Pinpoint the cell where the given text exists, returning its (X, Y) midpoint coordinate. 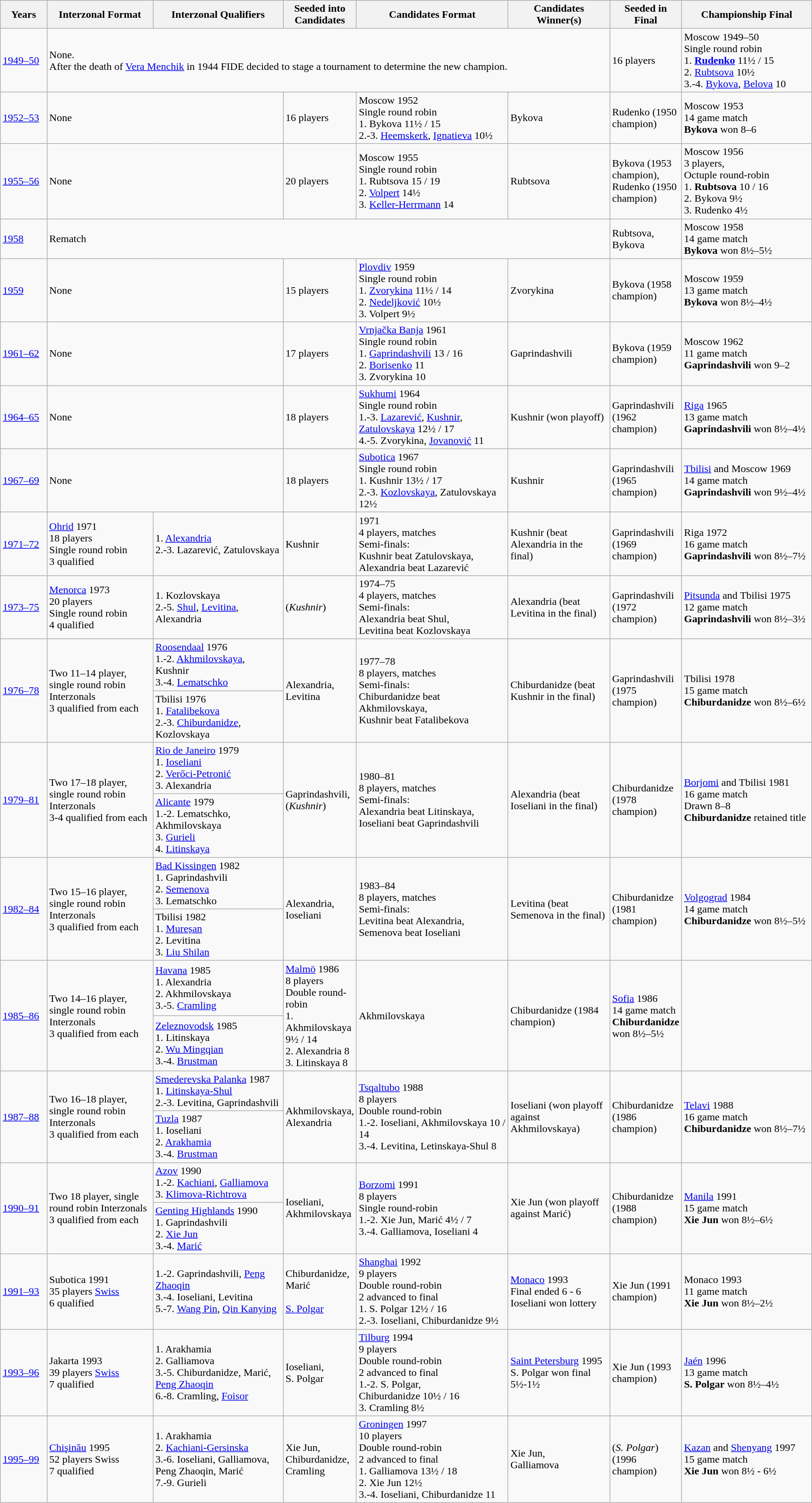
Monaco 199311 game matchXie Jun won 8½–2½ (747, 1291)
Rubtsova (559, 181)
Riga 196513 game matchGaprindashvili won 8½–4½ (747, 417)
20 players (320, 181)
Havana 19851. Alexandria2. Akhmilovskaya3.-5. Cramling (218, 988)
Chiburdanidze (1981 champion) (646, 909)
Gaprindashvili (1962 champion) (646, 417)
Genting Highlands 19901. Gaprindashvili2. Xie Jun3.-4. Marić (218, 1228)
Sofia 198614 game matchChiburdanidze won 8½–5½ (646, 1016)
Moscow 1952Single round robin1. Bykova 11½ / 152.-3. Heemskerk, Ignatieva 10½ (432, 118)
Azov 19901.-2. Kachiani, Galliamova3. Klimova-Richtrova (218, 1182)
1987–88 (23, 1117)
Bykova (1959 champion) (646, 354)
Moscow 1949–50Single round robin1. Rudenko 11½ / 152. Rubtsova 10½3.-4. Bykova, Belova 10 (747, 60)
Borjomi and Tbilisi 198116 game matchDrawn 8–8Chiburdanidze retained title (747, 800)
Kazan and Shenyang 199715 game matchXie Jun won 8½ - 6½ (747, 1459)
Kushnir (won playoff) (559, 417)
15 players (320, 290)
Akhmilovskaya,Alexandria (320, 1117)
1985–86 (23, 1016)
Xie Jun (1993 champion) (646, 1372)
Jakarta 199339 players Swiss7 qualified (100, 1372)
Moscow 195913 game matchBykova won 8½–4½ (747, 290)
Alicante 19791.-2. Lematschko, Akhmilovskaya3. Gurieli4. Litinskaya (218, 826)
Interzonal Qualifiers (218, 15)
Championship Final (747, 15)
Volgograd 198414 game matchChiburdanidze won 8½–5½ (747, 909)
Zvorykina (559, 290)
Gaprindashvili,(Kushnir) (320, 800)
Rubtsova,Bykova (646, 239)
1.-2. Gaprindashvili, Peng Zhaoqin3.-4. Ioseliani, Levitina5.-7. Wang Pin, Qin Kanying (218, 1291)
17 players (320, 354)
1. Alexandria2.-3. Lazarević, Zatulovskaya (218, 544)
Borzomi 19918 playersSingle round-robin1.-2. Xie Jun, Marić 4½ / 73.-4. Galliamova, Ioseliani 4 (432, 1208)
Two 15–16 player, single round robin Interzonals3 qualified from each (100, 909)
Seeded into Candidates (320, 15)
Tbilisi 19821. Mureșan2. Levitina3. Liu Shilan (218, 935)
Gaprindashvili (1972 champion) (646, 607)
1967–69 (23, 480)
Manila 199115 game matchXie Jun won 8½–6½ (747, 1208)
Tuzla 19871. Ioseliani2. Arakhamia3.-4. Brustman (218, 1137)
Subotica 1967Single round robin1. Kushnir 13½ / 172.-3. Kozlovskaya, Zatulovskaya 12½ (432, 480)
Plovdiv 1959Single round robin1. Zvorykina 11½ / 142. Nedeljković 10½3. Volpert 9½ (432, 290)
Seeded in Final (646, 15)
1. Arakhamia2. Galliamova3.-5. Chiburdanidze, Marić, Peng Zhaoqin6.-8. Cramling, Foisor (218, 1372)
Gaprindashvili (1975 champion) (646, 690)
1. Arakhamia2. Kachiani-Gersinska3.-6. Ioseliani, Galliamova, Peng Zhaoqin, Marić7.-9. Gurieli (218, 1459)
Monaco 1993Final ended 6 - 6Ioseliani won lottery (559, 1291)
Rio de Janeiro 19791. Ioseliani2. Verőci-Petronić3. Alexandria (218, 768)
1977–788 players, matchesSemi-finals:Chiburdanidze beat Akhmilovskaya,Kushnir beat Fatalibekova (432, 690)
1961–62 (23, 354)
19714 players, matchesSemi-finals:Kushnir beat Zatulovskaya,Alexandria beat Lazarević (432, 544)
Rematch (328, 239)
Groningen 199710 playersDouble round-robin2 advanced to final1. Galliamova 13½ / 182. Xie Jun 12½3.-4. Ioseliani, Chiburdanidze 11 (432, 1459)
Moscow 195814 game matchBykova won 8½–5½ (747, 239)
Moscow 196211 game matchGaprindashvili won 9–2 (747, 354)
Tbilisi 197815 game matchChiburdanidze won 8½–6½ (747, 690)
(S. Polgar) (1996 champion) (646, 1459)
1958 (23, 239)
Two 18 player, single round robin Interzonals3 qualified from each (100, 1208)
1980–818 players, matchesSemi-finals:Alexandria beat Litinskaya,Ioseliani beat Gaprindashvili (432, 800)
Tsqaltubo 19888 playersDouble round-robin1.-2. Ioseliani, Akhmilovskaya 10 / 143.-4. Levitina, Letinskaya-Shul 8 (432, 1117)
Tilburg 19949 playersDouble round-robin2 advanced to final1.-2. S. Polgar,Chiburdanidze 10½ / 163. Cramling 8½ (432, 1372)
Chiburdanidze (1986 champion) (646, 1117)
Alexandria,Ioseliani (320, 909)
1974–754 players, matchesSemi-finals:Alexandria beat Shul,Levitina beat Kozlovskaya (432, 607)
Xie Jun,Chiburdanidze,Cramling (320, 1459)
Saint Petersburg 1995S. Polgar won final5½-1½ (559, 1372)
1995–99 (23, 1459)
Bykova (1953 champion),Rudenko (1950 champion) (646, 181)
Tbilisi 19761. Fatalibekova2.-3. Chiburdanidze, Kozlovskaya (218, 717)
Chiburdanidze,MarićS. Polgar (320, 1291)
Malmö 19868 playersDouble round-robin1. Akhmilovskaya 9½ / 142. Alexandria 83. Litinskaya 8 (320, 1016)
Sukhumi 1964Single round robin1.-3. Lazarević, Kushnir, Zatulovskaya 12½ / 174.-5. Zvorykina, Jovanović 11 (432, 417)
Bykova (1958 champion) (646, 290)
Shanghai 19929 playersDouble round-robin2 advanced to final1. S. Polgar 12½ / 162.-3. Ioseliani, Chiburdanidze 9½ (432, 1291)
Bad Kissingen 19821. Gaprindashvili2. Semenova3. Lematschko (218, 883)
Roosendaal 19761.-2. Akhmilovskaya, Kushnir3.-4. Lematschko (218, 665)
Pitsunda and Tbilisi 197512 game matchGaprindashvili won 8½–3½ (747, 607)
Vrnjačka Banja 1961Single round robin1. Gaprindashvili 13 / 162. Borisenko 113. Zvorykina 10 (432, 354)
1973–75 (23, 607)
Ioseliani,S. Polgar (320, 1372)
Xie Jun,Galliamova (559, 1459)
1964–65 (23, 417)
Moscow 1955Single round robin1. Rubtsova 15 / 192. Volpert 14½3. Keller-Herrmann 14 (432, 181)
(Kushnir) (320, 607)
Levitina (beat Semenova in the final) (559, 909)
Two 16–18 player, single round robin Interzonals3 qualified from each (100, 1117)
Moscow 195314 game matchBykova won 8–6 (747, 118)
Xie Jun (1991 champion) (646, 1291)
Riga 197216 game matchGaprindashvili won 8½–7½ (747, 544)
1993–96 (23, 1372)
1979–81 (23, 800)
Chiburdanidze (1978 champion) (646, 800)
Jaén 199613 game matchS. Polgar won 8½–4½ (747, 1372)
Menorca 197320 playersSingle round robin4 qualified (100, 607)
1955–56 (23, 181)
Tbilisi and Moscow 196914 game matchGaprindashvili won 9½–4½ (747, 480)
Subotica 199135 players Swiss6 qualified (100, 1291)
1990–91 (23, 1208)
Akhmilovskaya (432, 1016)
Kushnir (beat Alexandria in the final) (559, 544)
Two 17–18 player, single round robin Interzonals3-4 qualified from each (100, 800)
Gaprindashvili (1969 champion) (646, 544)
Two 11–14 player, single round robin Interzonals3 qualified from each (100, 690)
1971–72 (23, 544)
1982–84 (23, 909)
Alexandria (beat Ioseliani in the final) (559, 800)
1976–78 (23, 690)
Bykova (559, 118)
Xie Jun (won playoff against Marić) (559, 1208)
Chiburdanidze (1988 champion) (646, 1208)
Ioseliani,Akhmilovskaya (320, 1208)
1983–848 players, matchesSemi-finals:Levitina beat Alexandria,Semenova beat Ioseliani (432, 909)
Zeleznovodsk 19851. Litinskaya2. Wu Mingqian3.-4. Brustman (218, 1043)
1. Kozlovskaya2.-5. Shul, Levitina, Alexandria (218, 607)
1952–53 (23, 118)
Rudenko (1950 champion) (646, 118)
Chişinău 199552 players Swiss7 qualified (100, 1459)
1949–50 (23, 60)
Moscow 19563 players,Octuple round-robin1. Rubtsova 10 / 162. Bykova 9½3. Rudenko 4½ (747, 181)
Chiburdanidze (beat Kushnir in the final) (559, 690)
Telavi 198816 game matchChiburdanidze won 8½–7½ (747, 1117)
Years (23, 15)
Candidates Format (432, 15)
Chiburdanidze (1984 champion) (559, 1016)
Interzonal Format (100, 15)
1959 (23, 290)
Ioseliani (won playoff against Akhmilovskaya) (559, 1117)
Gaprindashvili (1965 champion) (646, 480)
Alexandria,Levitina (320, 690)
1991–93 (23, 1291)
Smederevska Palanka 19871. Litinskaya-Shul2.-3. Levitina, Gaprindashvili (218, 1091)
Two 14–16 player, single round robin Interzonals3 qualified from each (100, 1016)
Alexandria (beat Levitina in the final) (559, 607)
Gaprindashvili (559, 354)
Ohrid 197118 playersSingle round robin3 qualified (100, 544)
Candidates Winner(s) (559, 15)
None.After the death of Vera Menchik in 1944 FIDE decided to stage a tournament to determine the new champion. (328, 60)
